Capture the cell that displays the provided text and extract its (x, y) central coordinate. 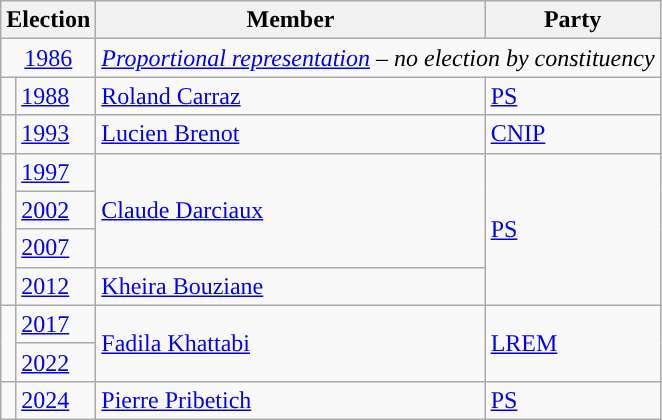
2002 (56, 210)
Election (48, 20)
CNIP (572, 134)
1986 (48, 58)
Proportional representation – no election by constituency (378, 58)
1988 (56, 96)
2017 (56, 324)
2007 (56, 248)
2022 (56, 362)
Kheira Bouziane (290, 286)
Member (290, 20)
Roland Carraz (290, 96)
1993 (56, 134)
2012 (56, 286)
Party (572, 20)
1997 (56, 172)
2024 (56, 400)
Fadila Khattabi (290, 343)
Claude Darciaux (290, 210)
Lucien Brenot (290, 134)
Pierre Pribetich (290, 400)
LREM (572, 343)
